For the text-containing cell, return its midpoint in [x, y] coordinate format. 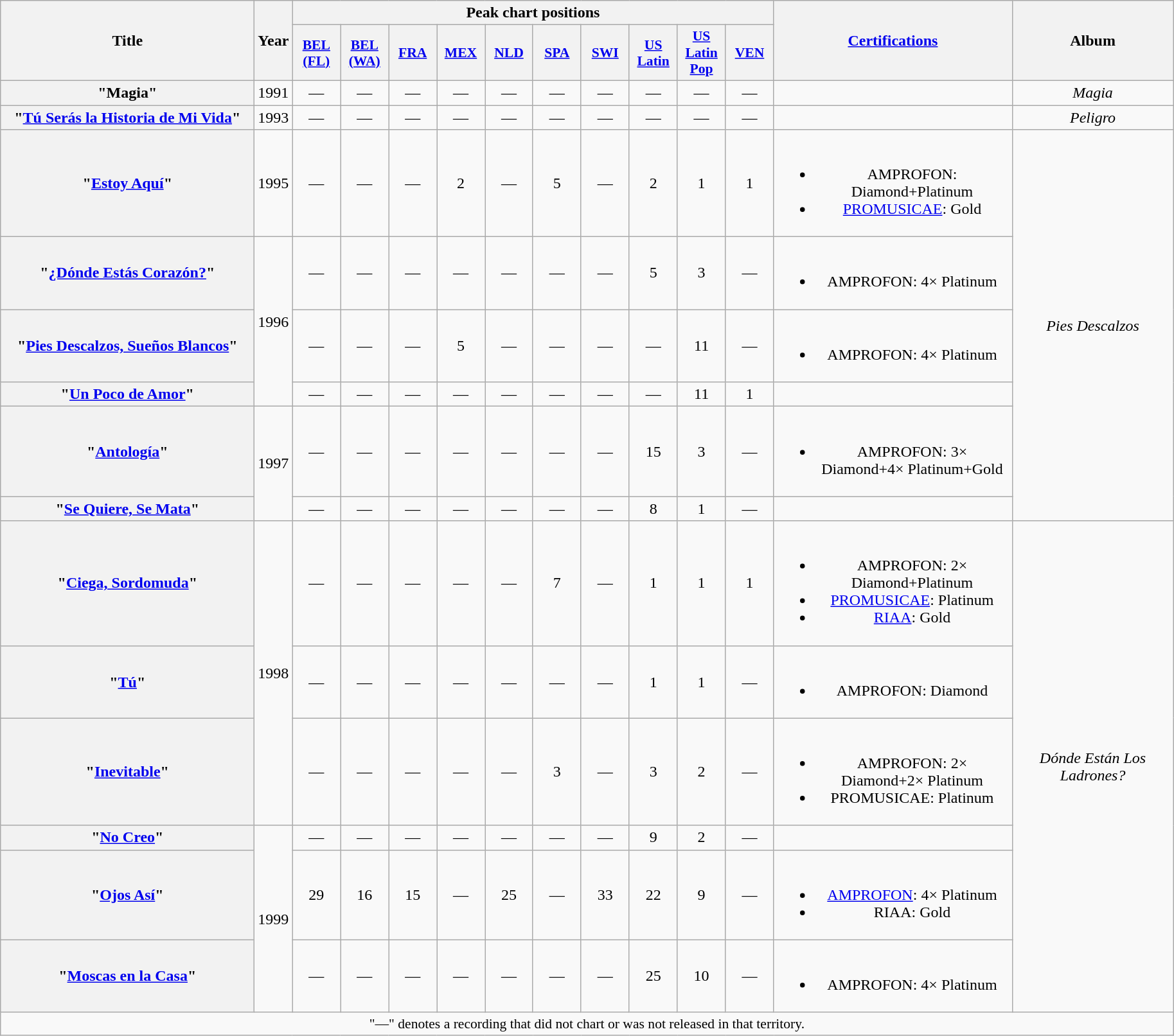
1999 [274, 918]
AMPROFON: Diamond [893, 682]
"Se Quiere, Se Mata" [127, 509]
Pies Descalzos [1092, 325]
Peak chart positions [533, 13]
1995 [274, 184]
VEN [749, 53]
"Inevitable" [127, 772]
1997 [274, 464]
16 [365, 895]
"¿Dónde Estás Corazón?" [127, 274]
Certifications [893, 41]
22 [653, 895]
"—" denotes a recording that did not chart or was not released in that territory. [587, 1024]
"Estoy Aquí" [127, 184]
1991 [274, 92]
1996 [274, 322]
SPA [556, 53]
"Un Poco de Amor" [127, 394]
MEX [461, 53]
Title [127, 41]
"Pies Descalzos, Sueños Blancos" [127, 346]
BEL(FL) [316, 53]
"Ojos Así" [127, 895]
AMPROFON: 4× PlatinumRIAA: Gold [893, 895]
1993 [274, 118]
AMPROFON: Diamond+PlatinumPROMUSICAE: Gold [893, 184]
"Tú" [127, 682]
Peligro [1092, 118]
"Magia" [127, 92]
SWI [605, 53]
10 [702, 976]
AMPROFON: 2× Diamond+2× PlatinumPROMUSICAE: Platinum [893, 772]
1998 [274, 673]
USLatinPop [702, 53]
AMPROFON: 3× Diamond+4× Platinum+Gold [893, 452]
33 [605, 895]
BEL(WA) [365, 53]
7 [556, 583]
Year [274, 41]
NLD [509, 53]
"Ciega, Sordomuda" [127, 583]
Album [1092, 41]
FRA [413, 53]
"No Creo" [127, 838]
"Tú Serás la Historia de Mi Vida" [127, 118]
8 [653, 509]
Magia [1092, 92]
USLatin [653, 53]
AMPROFON: 2× Diamond+PlatinumPROMUSICAE: PlatinumRIAA: Gold [893, 583]
Dónde Están Los Ladrones? [1092, 767]
"Antología" [127, 452]
29 [316, 895]
"Moscas en la Casa" [127, 976]
